Scan for the cell matching the given text and deliver its [X, Y] coordinate at center. 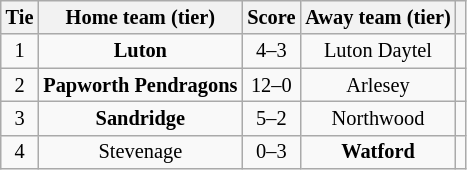
4 [20, 152]
Northwood [378, 118]
Luton Daytel [378, 51]
Tie [20, 17]
Luton [140, 51]
12–0 [271, 85]
1 [20, 51]
2 [20, 85]
0–3 [271, 152]
4–3 [271, 51]
3 [20, 118]
Sandridge [140, 118]
5–2 [271, 118]
Papworth Pendragons [140, 85]
Watford [378, 152]
Stevenage [140, 152]
Home team (tier) [140, 17]
Score [271, 17]
Away team (tier) [378, 17]
Arlesey [378, 85]
